Output the (X, Y) coordinate of the center of the cell containing the given text.  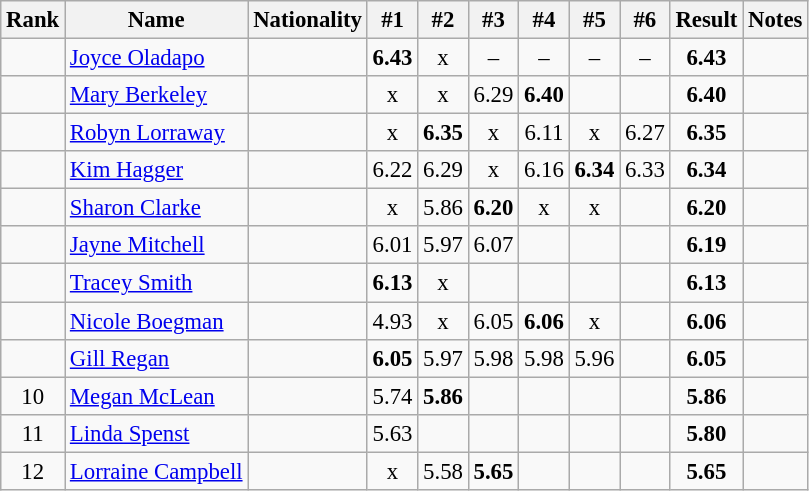
#6 (645, 20)
6.16 (544, 170)
5.74 (392, 396)
Result (706, 20)
Mary Berkeley (156, 95)
10 (33, 396)
Megan McLean (156, 396)
#3 (493, 20)
Nationality (308, 20)
Sharon Clarke (156, 208)
#4 (544, 20)
12 (33, 471)
Kim Hagger (156, 170)
Notes (776, 20)
Gill Regan (156, 358)
Jayne Mitchell (156, 245)
Linda Spenst (156, 433)
11 (33, 433)
6.11 (544, 133)
5.80 (706, 433)
6.01 (392, 245)
6.19 (706, 245)
6.33 (645, 170)
6.22 (392, 170)
6.27 (645, 133)
4.93 (392, 321)
#2 (443, 20)
Joyce Oladapo (156, 58)
Robyn Lorraway (156, 133)
#1 (392, 20)
Tracey Smith (156, 283)
#5 (594, 20)
Nicole Boegman (156, 321)
5.58 (443, 471)
Name (156, 20)
5.96 (594, 358)
Lorraine Campbell (156, 471)
5.63 (392, 433)
Rank (33, 20)
6.07 (493, 245)
